Find where the given text appears and provide that cell's center as (x, y) coordinate. 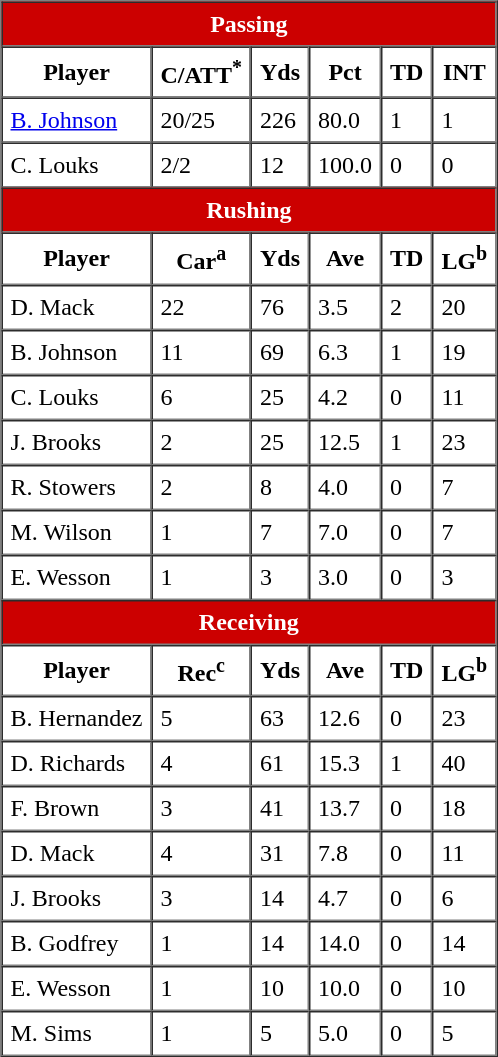
7.0 (345, 532)
13.7 (345, 808)
6.3 (345, 352)
8 (280, 486)
20 (464, 306)
2/2 (201, 166)
7.8 (345, 854)
D. Richards (77, 764)
12.5 (345, 442)
B. Hernandez (77, 718)
F. Brown (77, 808)
Recc (201, 670)
80.0 (345, 120)
40 (464, 764)
C/ATT* (201, 72)
69 (280, 352)
31 (280, 854)
22 (201, 306)
100.0 (345, 166)
4.7 (345, 898)
15.3 (345, 764)
41 (280, 808)
Passing (250, 24)
M. Wilson (77, 532)
Receiving (250, 622)
10.0 (345, 988)
Pct (345, 72)
20/25 (201, 120)
M. Sims (77, 1034)
14.0 (345, 944)
Rushing (250, 210)
4.0 (345, 486)
3.0 (345, 576)
INT (464, 72)
4.2 (345, 396)
R. Stowers (77, 486)
12.6 (345, 718)
226 (280, 120)
3.5 (345, 306)
18 (464, 808)
5.0 (345, 1034)
63 (280, 718)
Cara (201, 258)
76 (280, 306)
61 (280, 764)
B. Godfrey (77, 944)
12 (280, 166)
19 (464, 352)
